From the cell containing the given text, extract its center point as (x, y) coordinate. 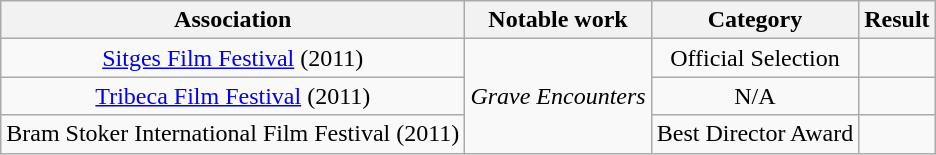
Result (897, 20)
Best Director Award (754, 134)
Association (233, 20)
Grave Encounters (558, 96)
Category (754, 20)
Official Selection (754, 58)
Tribeca Film Festival (2011) (233, 96)
N/A (754, 96)
Notable work (558, 20)
Sitges Film Festival (2011) (233, 58)
Bram Stoker International Film Festival (2011) (233, 134)
